Search for the cell housing the specified text and yield its (x, y) center coordinate. 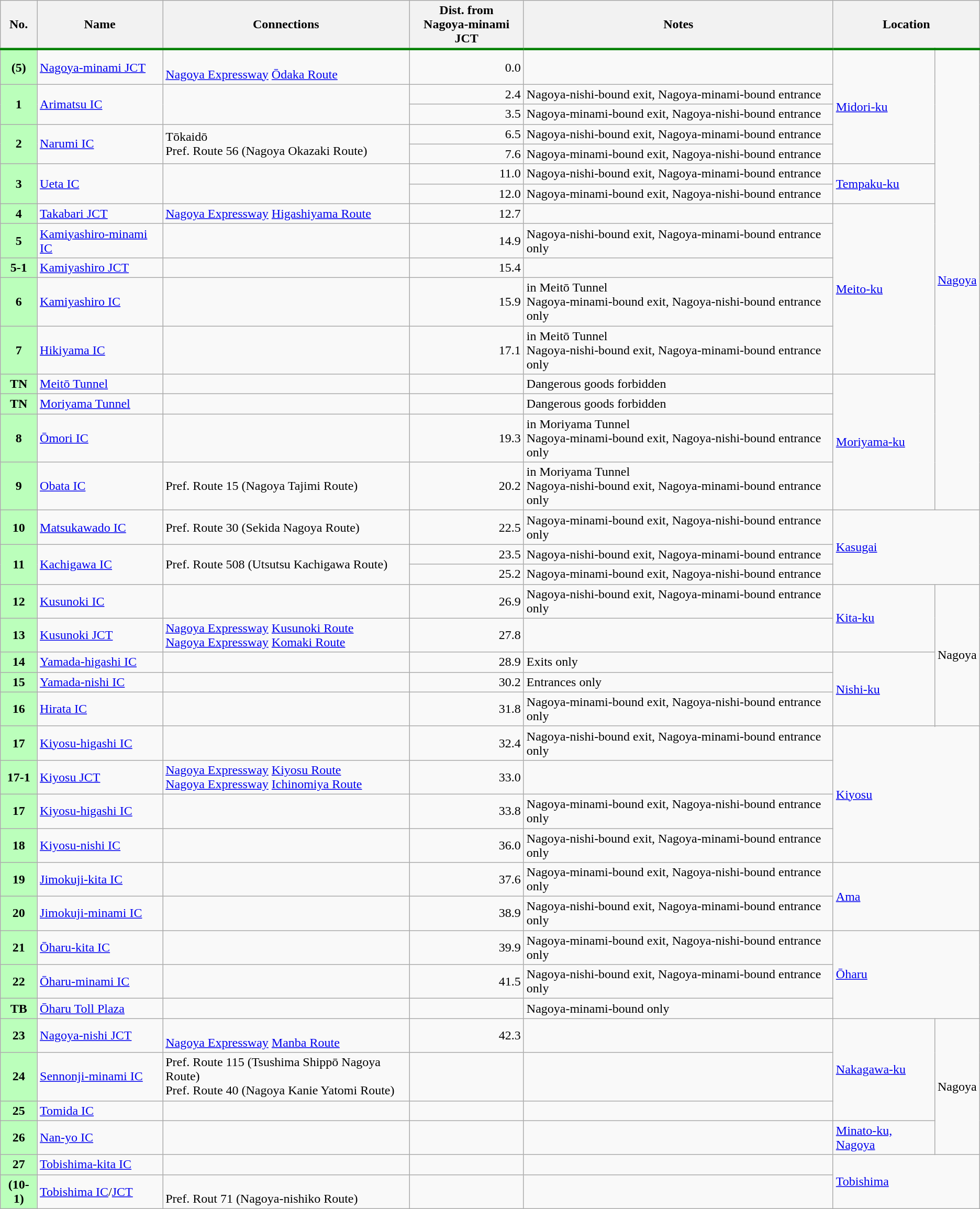
19.3 (466, 438)
Tobishima IC/JCT (100, 1191)
25 (19, 1111)
6 (19, 301)
Midori-ku (884, 107)
Jimokuji-minami IC (100, 914)
Pref. Route 508 (Utsutsu Kachigawa Route) (286, 564)
33.8 (466, 811)
Moriyama Tunnel (100, 404)
Pref. Rout 71 (Nagoya-nishiko Route) (286, 1191)
Notes (678, 25)
Hirata IC (100, 709)
Jimokuji-kita IC (100, 879)
Tomida IC (100, 1111)
in Meitō TunnelNagoya-minami-bound exit, Nagoya-nishi-bound entrance only (678, 301)
Obata IC (100, 486)
22.5 (466, 528)
3.5 (466, 114)
Pref. Route 115 (Tsushima Shippō Nagoya Route)Pref. Route 40 (Nagoya Kanie Yatomi Route) (286, 1077)
Location (906, 25)
37.6 (466, 879)
31.8 (466, 709)
2.4 (466, 94)
Ōharu Toll Plaza (100, 1009)
Entrances only (678, 682)
Nakagawa-ku (884, 1070)
12.0 (466, 194)
11 (19, 564)
2 (19, 144)
Kamiyashiro IC (100, 301)
Moriyama-ku (884, 442)
Minato-ku, Nagoya (884, 1138)
Ōmori IC (100, 438)
Nishi-ku (884, 689)
Kiyosu (906, 794)
12 (19, 601)
30.2 (466, 682)
Tempaku-ku (884, 184)
in Meitō TunnelNagoya-nishi-bound exit, Nagoya-minami-bound entrance only (678, 350)
20.2 (466, 486)
Meitō Tunnel (100, 384)
Kasugai (906, 547)
39.9 (466, 947)
32.4 (466, 743)
10 (19, 528)
36.0 (466, 845)
Dist. fromNagoya-minami JCT (466, 25)
Ōharu-minami IC (100, 982)
Nagoya Expressway Ōdaka Route (286, 67)
5-1 (19, 267)
26.9 (466, 601)
14 (19, 662)
9 (19, 486)
Kusunoki JCT (100, 635)
Nagoya-minami-bound only (678, 1009)
Kita-ku (884, 618)
Pref. Route 30 (Sekida Nagoya Route) (286, 528)
38.9 (466, 914)
22 (19, 982)
Tobishima-kita IC (100, 1165)
11.0 (466, 174)
13 (19, 635)
8 (19, 438)
Kiyosu JCT (100, 777)
Connections (286, 25)
Tobishima (906, 1182)
Arimatsu IC (100, 104)
Kamiyashiro JCT (100, 267)
Sennonji-minami IC (100, 1077)
TōkaidōPref. Route 56 (Nagoya Okazaki Route) (286, 144)
Kiyosu-nishi IC (100, 845)
27 (19, 1165)
Name (100, 25)
24 (19, 1077)
42.3 (466, 1035)
TB (19, 1009)
6.5 (466, 134)
28.9 (466, 662)
26 (19, 1138)
5 (19, 241)
Nagoya Expressway Kusunoki Route Nagoya Expressway Komaki Route (286, 635)
in Moriyama TunnelNagoya-nishi-bound exit, Nagoya-minami-bound entrance only (678, 486)
1 (19, 104)
3 (19, 184)
15.4 (466, 267)
Yamada-higashi IC (100, 662)
17.1 (466, 350)
4 (19, 214)
Nagoya Expressway Manba Route (286, 1035)
Narumi IC (100, 144)
in Moriyama TunnelNagoya-minami-bound exit, Nagoya-nishi-bound entrance only (678, 438)
0.0 (466, 67)
33.0 (466, 777)
21 (19, 947)
15 (19, 682)
17-1 (19, 777)
Nan-yo IC (100, 1138)
Kachigawa IC (100, 564)
Nagoya Expressway Higashiyama Route (286, 214)
Matsukawado IC (100, 528)
25.2 (466, 574)
Hikiyama IC (100, 350)
12.7 (466, 214)
Meito-ku (884, 289)
Nagoya-nishi JCT (100, 1035)
Ama (906, 897)
Ōharu (906, 975)
20 (19, 914)
15.9 (466, 301)
(10-1) (19, 1191)
(5) (19, 67)
18 (19, 845)
Pref. Route 15 (Nagoya Tajimi Route) (286, 486)
Yamada-nishi IC (100, 682)
16 (19, 709)
Ōharu-kita IC (100, 947)
Nagoya Expressway Kiyosu Route Nagoya Expressway Ichinomiya Route (286, 777)
27.8 (466, 635)
Ueta IC (100, 184)
Kusunoki IC (100, 601)
19 (19, 879)
Nagoya-minami JCT (100, 67)
Kamiyashiro-minami IC (100, 241)
23 (19, 1035)
7 (19, 350)
Exits only (678, 662)
41.5 (466, 982)
7.6 (466, 154)
Takabari JCT (100, 214)
No. (19, 25)
23.5 (466, 554)
14.9 (466, 241)
